Provide the [X, Y] coordinate of the cell's center where the given text is located.  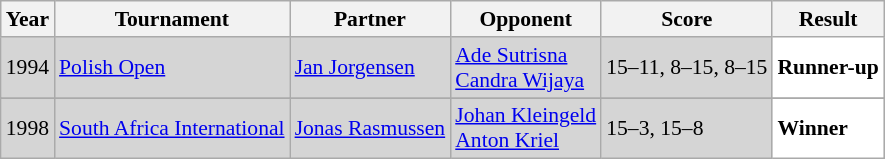
1994 [28, 68]
1998 [28, 128]
Opponent [526, 19]
Winner [828, 128]
Result [828, 19]
Ade Sutrisna Candra Wijaya [526, 68]
Polish Open [172, 68]
Jan Jorgensen [370, 68]
Johan Kleingeld Anton Kriel [526, 128]
Jonas Rasmussen [370, 128]
South Africa International [172, 128]
Year [28, 19]
15–3, 15–8 [686, 128]
Score [686, 19]
Runner-up [828, 68]
Partner [370, 19]
Tournament [172, 19]
15–11, 8–15, 8–15 [686, 68]
